Pinpoint the cell where the given text exists, returning its (X, Y) midpoint coordinate. 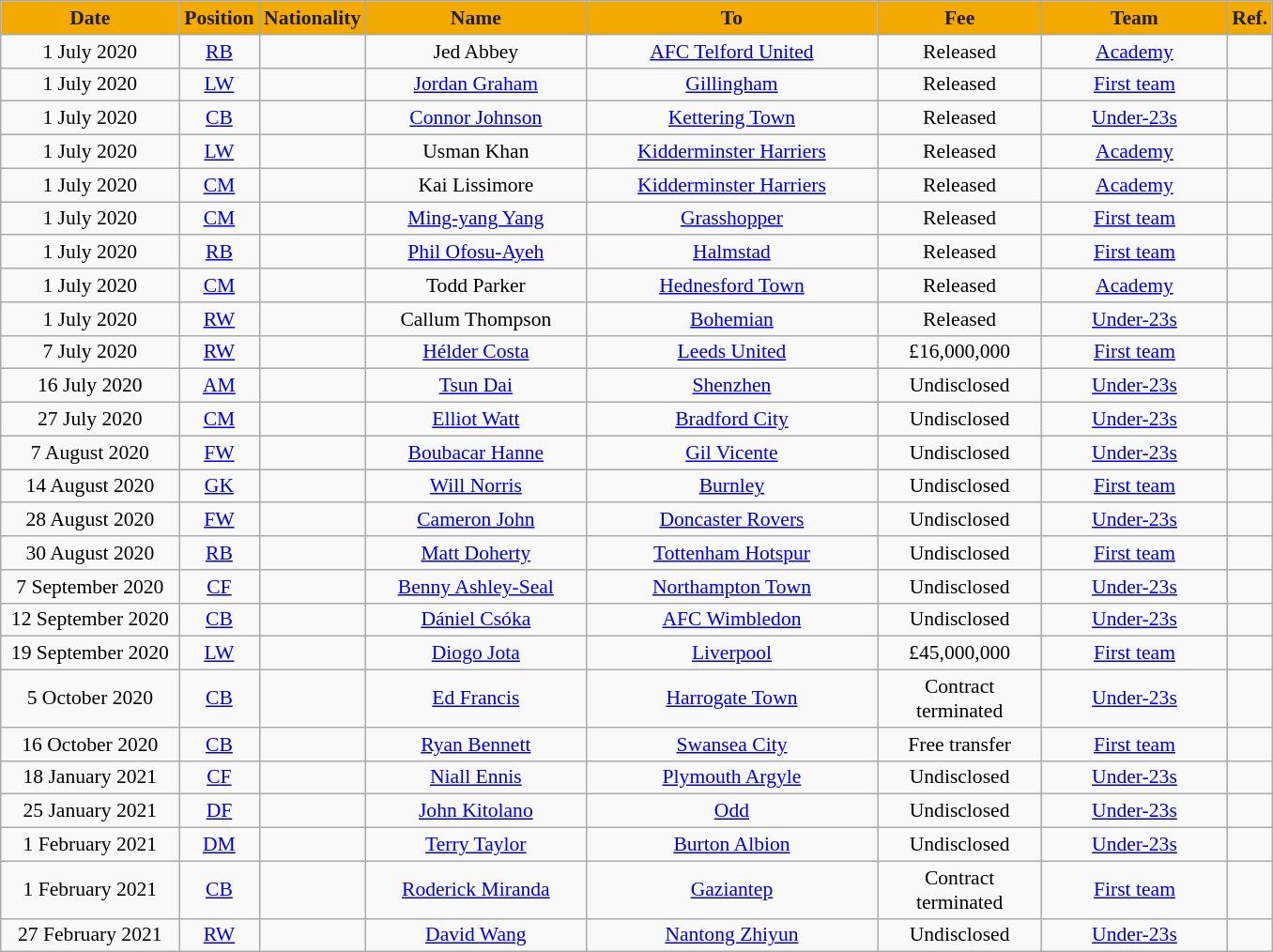
Connor Johnson (475, 118)
Nantong Zhiyun (731, 935)
Halmstad (731, 253)
16 July 2020 (90, 386)
25 January 2021 (90, 811)
Elliot Watt (475, 420)
DF (220, 811)
28 August 2020 (90, 520)
Odd (731, 811)
Todd Parker (475, 285)
Ming-yang Yang (475, 219)
Position (220, 18)
Jordan Graham (475, 84)
Liverpool (731, 653)
Hélder Costa (475, 352)
£45,000,000 (959, 653)
Kai Lissimore (475, 185)
Fee (959, 18)
Boubacar Hanne (475, 453)
7 September 2020 (90, 587)
Tsun Dai (475, 386)
Niall Ennis (475, 777)
Ed Francis (475, 699)
27 July 2020 (90, 420)
Northampton Town (731, 587)
Nationality (312, 18)
Usman Khan (475, 152)
Burton Albion (731, 845)
Date (90, 18)
Tottenham Hotspur (731, 553)
Doncaster Rovers (731, 520)
18 January 2021 (90, 777)
Matt Doherty (475, 553)
GK (220, 486)
DM (220, 845)
Cameron John (475, 520)
12 September 2020 (90, 620)
Gillingham (731, 84)
AFC Wimbledon (731, 620)
Bradford City (731, 420)
Terry Taylor (475, 845)
Ref. (1250, 18)
Swansea City (731, 745)
27 February 2021 (90, 935)
Gaziantep (731, 890)
Bohemian (731, 319)
AM (220, 386)
Harrogate Town (731, 699)
Kettering Town (731, 118)
Burnley (731, 486)
Team (1135, 18)
Callum Thompson (475, 319)
AFC Telford United (731, 52)
Jed Abbey (475, 52)
7 August 2020 (90, 453)
Free transfer (959, 745)
To (731, 18)
Benny Ashley-Seal (475, 587)
Hednesford Town (731, 285)
30 August 2020 (90, 553)
David Wang (475, 935)
Roderick Miranda (475, 890)
Ryan Bennett (475, 745)
Will Norris (475, 486)
Dániel Csóka (475, 620)
Shenzhen (731, 386)
Phil Ofosu-Ayeh (475, 253)
16 October 2020 (90, 745)
7 July 2020 (90, 352)
John Kitolano (475, 811)
19 September 2020 (90, 653)
Diogo Jota (475, 653)
5 October 2020 (90, 699)
£16,000,000 (959, 352)
Name (475, 18)
Gil Vicente (731, 453)
Plymouth Argyle (731, 777)
Leeds United (731, 352)
Grasshopper (731, 219)
14 August 2020 (90, 486)
